Capture the cell that displays the provided text and extract its (x, y) central coordinate. 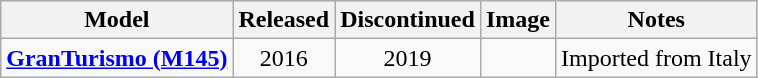
GranTurismo (M145) (117, 58)
2019 (408, 58)
2016 (284, 58)
Image (518, 20)
Imported from Italy (656, 58)
Discontinued (408, 20)
Released (284, 20)
Model (117, 20)
Notes (656, 20)
